Capture the cell that displays the provided text and extract its [x, y] central coordinate. 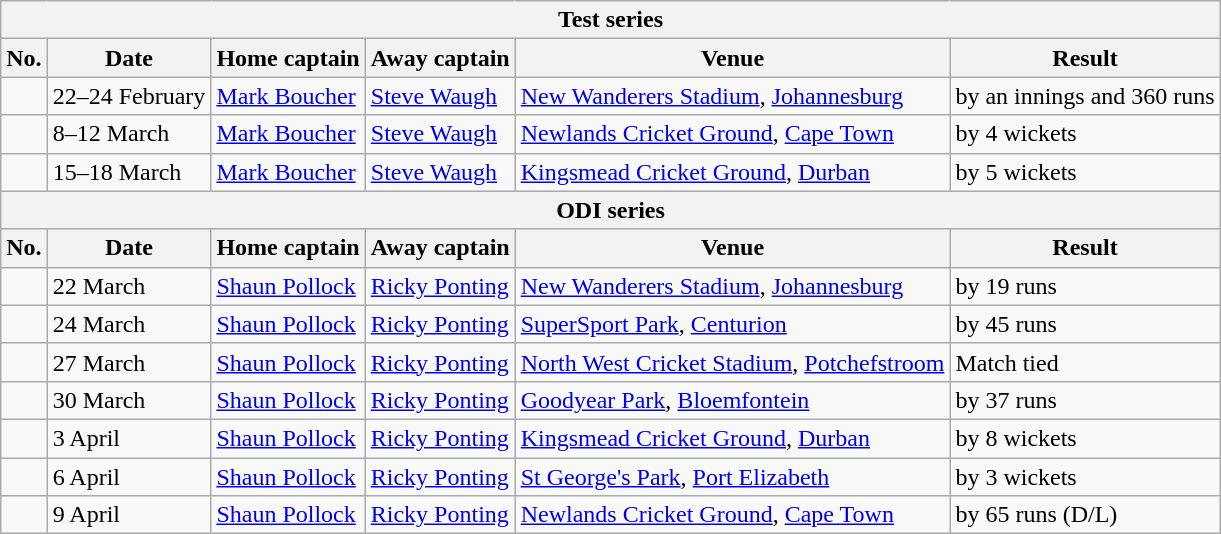
by 65 runs (D/L) [1085, 515]
North West Cricket Stadium, Potchefstroom [732, 362]
30 March [129, 400]
by 8 wickets [1085, 438]
by an innings and 360 runs [1085, 96]
by 45 runs [1085, 324]
6 April [129, 477]
by 4 wickets [1085, 134]
22–24 February [129, 96]
St George's Park, Port Elizabeth [732, 477]
by 37 runs [1085, 400]
27 March [129, 362]
Match tied [1085, 362]
Test series [610, 20]
15–18 March [129, 172]
by 19 runs [1085, 286]
3 April [129, 438]
22 March [129, 286]
SuperSport Park, Centurion [732, 324]
8–12 March [129, 134]
Goodyear Park, Bloemfontein [732, 400]
by 3 wickets [1085, 477]
ODI series [610, 210]
9 April [129, 515]
24 March [129, 324]
by 5 wickets [1085, 172]
